Output the (x, y) coordinate of the center of the cell containing the given text.  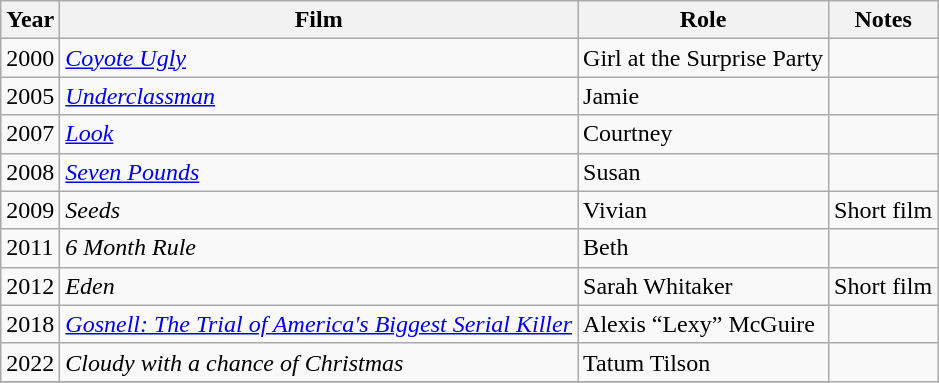
Jamie (704, 96)
Year (30, 20)
6 Month Rule (319, 248)
Courtney (704, 134)
Beth (704, 248)
Alexis “Lexy” McGuire (704, 324)
2012 (30, 286)
2000 (30, 58)
Seeds (319, 210)
Notes (884, 20)
Coyote Ugly (319, 58)
2007 (30, 134)
Cloudy with a chance of Christmas (319, 362)
Role (704, 20)
Sarah Whitaker (704, 286)
Seven Pounds (319, 172)
Film (319, 20)
Gosnell: The Trial of America's Biggest Serial Killer (319, 324)
Eden (319, 286)
Underclassman (319, 96)
Vivian (704, 210)
2009 (30, 210)
Look (319, 134)
Tatum Tilson (704, 362)
Girl at the Surprise Party (704, 58)
2011 (30, 248)
2008 (30, 172)
Susan (704, 172)
2005 (30, 96)
2018 (30, 324)
2022 (30, 362)
